Determine the [x, y] coordinate at the center of the cell enclosing the given text.  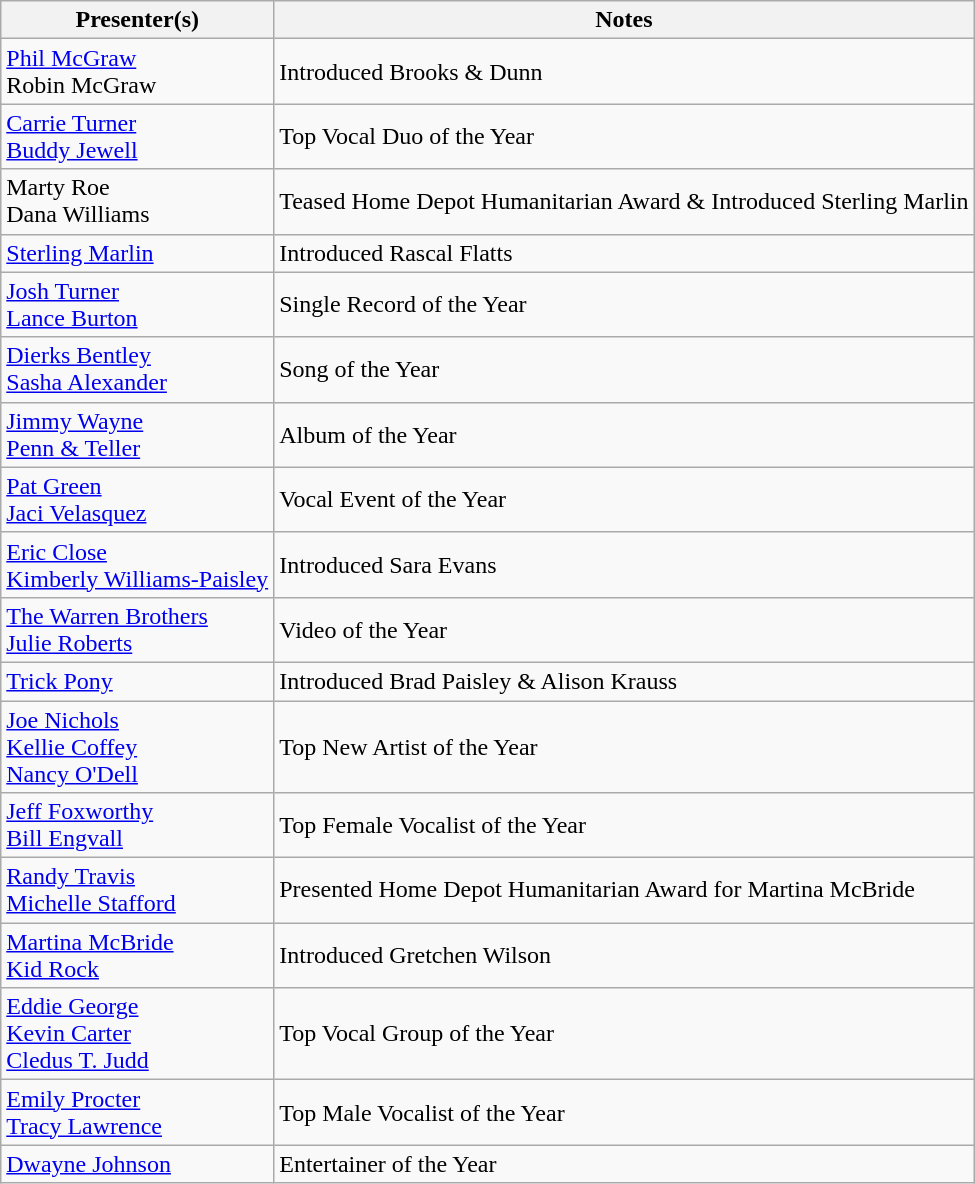
Teased Home Depot Humanitarian Award & Introduced Sterling Marlin [624, 202]
Album of the Year [624, 434]
Video of the Year [624, 630]
Top Female Vocalist of the Year [624, 826]
Sterling Marlin [138, 253]
Introduced Brooks & Dunn [624, 72]
Marty RoeDana Williams [138, 202]
Presented Home Depot Humanitarian Award for Martina McBride [624, 890]
Top Vocal Duo of the Year [624, 136]
Dierks BentleySasha Alexander [138, 370]
Presenter(s) [138, 20]
Jeff FoxworthyBill Engvall [138, 826]
Top Male Vocalist of the Year [624, 1112]
Trick Pony [138, 681]
Joe NicholsKellie CoffeyNancy O'Dell [138, 746]
Song of the Year [624, 370]
The Warren BrothersJulie Roberts [138, 630]
Eric CloseKimberly Williams-Paisley [138, 564]
Emily ProcterTracy Lawrence [138, 1112]
Randy TravisMichelle Stafford [138, 890]
Dwayne Johnson [138, 1164]
Notes [624, 20]
Jimmy WaynePenn & Teller [138, 434]
Martina McBrideKid Rock [138, 956]
Phil McGrawRobin McGraw [138, 72]
Vocal Event of the Year [624, 500]
Single Record of the Year [624, 304]
Top New Artist of the Year [624, 746]
Eddie GeorgeKevin CarterCledus T. Judd [138, 1034]
Introduced Sara Evans [624, 564]
Introduced Gretchen Wilson [624, 956]
Introduced Brad Paisley & Alison Krauss [624, 681]
Introduced Rascal Flatts [624, 253]
Pat GreenJaci Velasquez [138, 500]
Josh TurnerLance Burton [138, 304]
Top Vocal Group of the Year [624, 1034]
Carrie TurnerBuddy Jewell [138, 136]
Entertainer of the Year [624, 1164]
